Pinpoint the cell where the given text exists, returning its (x, y) midpoint coordinate. 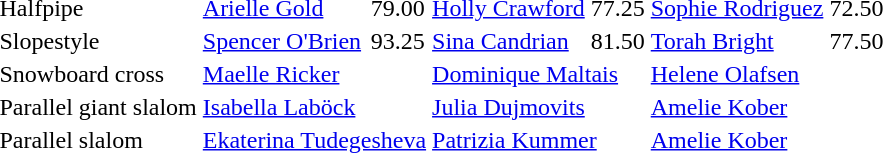
Maelle Ricker (314, 74)
Dominique Maltais (539, 74)
81.50 (618, 41)
Sina Candrian (509, 41)
Julia Dujmovits (539, 107)
Torah Bright (737, 41)
Spencer O'Brien (284, 41)
93.25 (398, 41)
Isabella Laböck (314, 107)
